Identify which cell holds the provided text, then report its [X, Y] central coordinate. 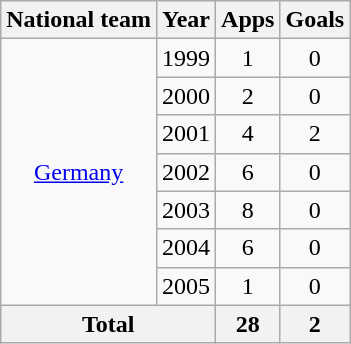
2004 [186, 248]
2000 [186, 96]
4 [248, 134]
Germany [79, 172]
Total [108, 324]
2005 [186, 286]
28 [248, 324]
8 [248, 210]
Year [186, 20]
Goals [315, 20]
Apps [248, 20]
National team [79, 20]
2001 [186, 134]
2002 [186, 172]
1999 [186, 58]
2003 [186, 210]
